Output the (X, Y) coordinate of the center of the cell containing the given text.  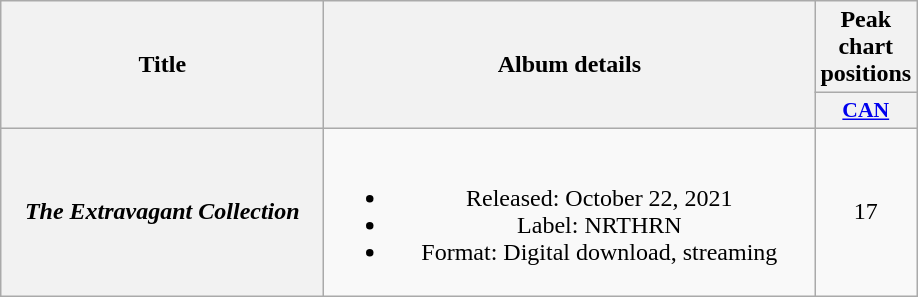
Title (162, 65)
CAN (866, 111)
Album details (570, 65)
Peak chart positions (866, 47)
Released: October 22, 2021Label: NRTHRNFormat: Digital download, streaming (570, 212)
17 (866, 212)
The Extravagant Collection (162, 212)
